Output the [x, y] coordinate of the center of the cell containing the given text.  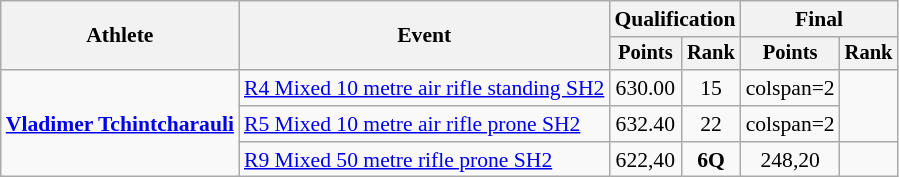
15 [711, 88]
22 [711, 124]
630.00 [645, 88]
R5 Mixed 10 metre air rifle prone SH2 [424, 124]
Final [820, 19]
632.40 [645, 124]
Qualification [674, 19]
Event [424, 36]
Vladimer Tchintcharauli [120, 124]
R4 Mixed 10 metre air rifle standing SH2 [424, 88]
Athlete [120, 36]
